From the cell containing the given text, extract its center point as (X, Y) coordinate. 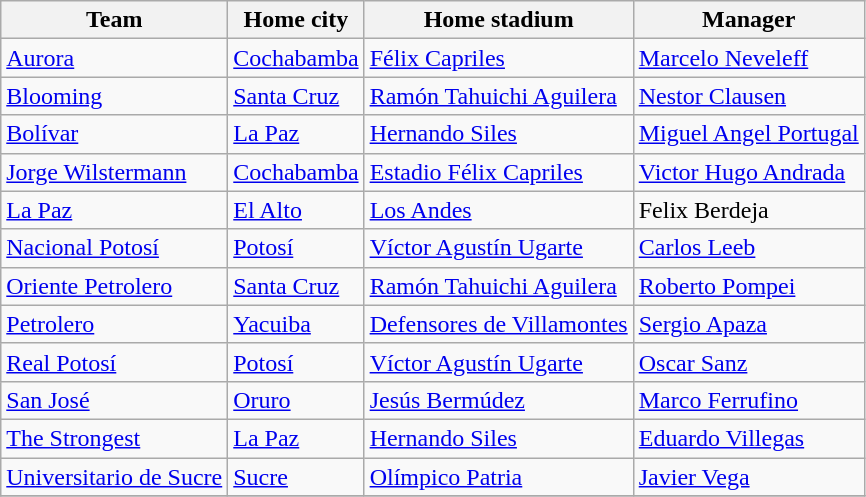
Felix Berdeja (748, 210)
The Strongest (114, 438)
Nestor Clausen (748, 96)
Eduardo Villegas (748, 438)
Real Potosí (114, 362)
Oruro (296, 400)
Blooming (114, 96)
Bolívar (114, 134)
Team (114, 20)
Aurora (114, 58)
San José (114, 400)
Los Andes (498, 210)
Yacuiba (296, 324)
Roberto Pompei (748, 286)
Marcelo Neveleff (748, 58)
Jesús Bermúdez (498, 400)
Manager (748, 20)
Home city (296, 20)
Nacional Potosí (114, 248)
Universitario de Sucre (114, 477)
Miguel Angel Portugal (748, 134)
Oriente Petrolero (114, 286)
Marco Ferrufino (748, 400)
El Alto (296, 210)
Defensores de Villamontes (498, 324)
Sergio Apaza (748, 324)
Sucre (296, 477)
Olímpico Patria (498, 477)
Home stadium (498, 20)
Jorge Wilstermann (114, 172)
Javier Vega (748, 477)
Oscar Sanz (748, 362)
Victor Hugo Andrada (748, 172)
Félix Capriles (498, 58)
Estadio Félix Capriles (498, 172)
Petrolero (114, 324)
Carlos Leeb (748, 248)
